Scan for the cell matching the given text and deliver its [x, y] coordinate at center. 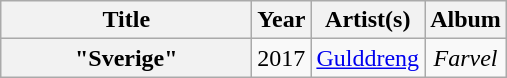
Title [126, 20]
Gulddreng [368, 58]
Year [282, 20]
Artist(s) [368, 20]
Farvel [466, 58]
2017 [282, 58]
"Sverige" [126, 58]
Album [466, 20]
